Capture the cell that displays the provided text and extract its [x, y] central coordinate. 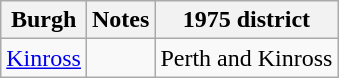
Notes [120, 20]
Kinross [44, 58]
1975 district [246, 20]
Burgh [44, 20]
Perth and Kinross [246, 58]
